Scan for the cell matching the given text and deliver its (x, y) coordinate at center. 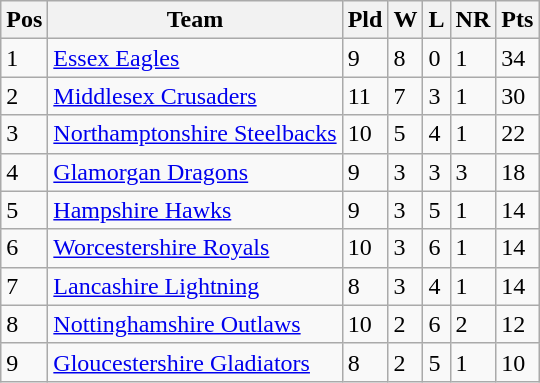
12 (518, 324)
Pld (365, 20)
30 (518, 96)
Gloucestershire Gladiators (195, 362)
Pts (518, 20)
Northamptonshire Steelbacks (195, 134)
Hampshire Hawks (195, 210)
Pos (24, 20)
L (436, 20)
NR (473, 20)
18 (518, 172)
11 (365, 96)
34 (518, 58)
Lancashire Lightning (195, 286)
Glamorgan Dragons (195, 172)
Team (195, 20)
Middlesex Crusaders (195, 96)
0 (436, 58)
Nottinghamshire Outlaws (195, 324)
Worcestershire Royals (195, 248)
W (406, 20)
22 (518, 134)
Essex Eagles (195, 58)
